Capture the cell that displays the provided text and extract its [x, y] central coordinate. 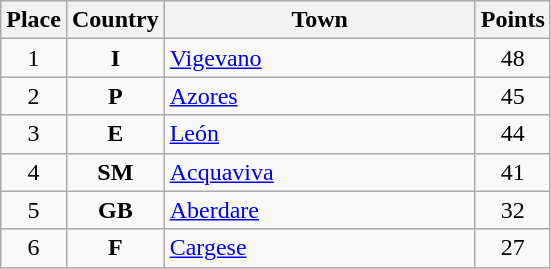
4 [34, 172]
Town [320, 20]
SM [115, 172]
Vigevano [320, 58]
Cargese [320, 248]
44 [512, 134]
P [115, 96]
Country [115, 20]
Acquaviva [320, 172]
6 [34, 248]
León [320, 134]
41 [512, 172]
Azores [320, 96]
Place [34, 20]
32 [512, 210]
45 [512, 96]
1 [34, 58]
F [115, 248]
5 [34, 210]
48 [512, 58]
3 [34, 134]
GB [115, 210]
27 [512, 248]
Aberdare [320, 210]
I [115, 58]
2 [34, 96]
Points [512, 20]
E [115, 134]
